Determine the (x, y) coordinate at the center of the cell enclosing the given text.  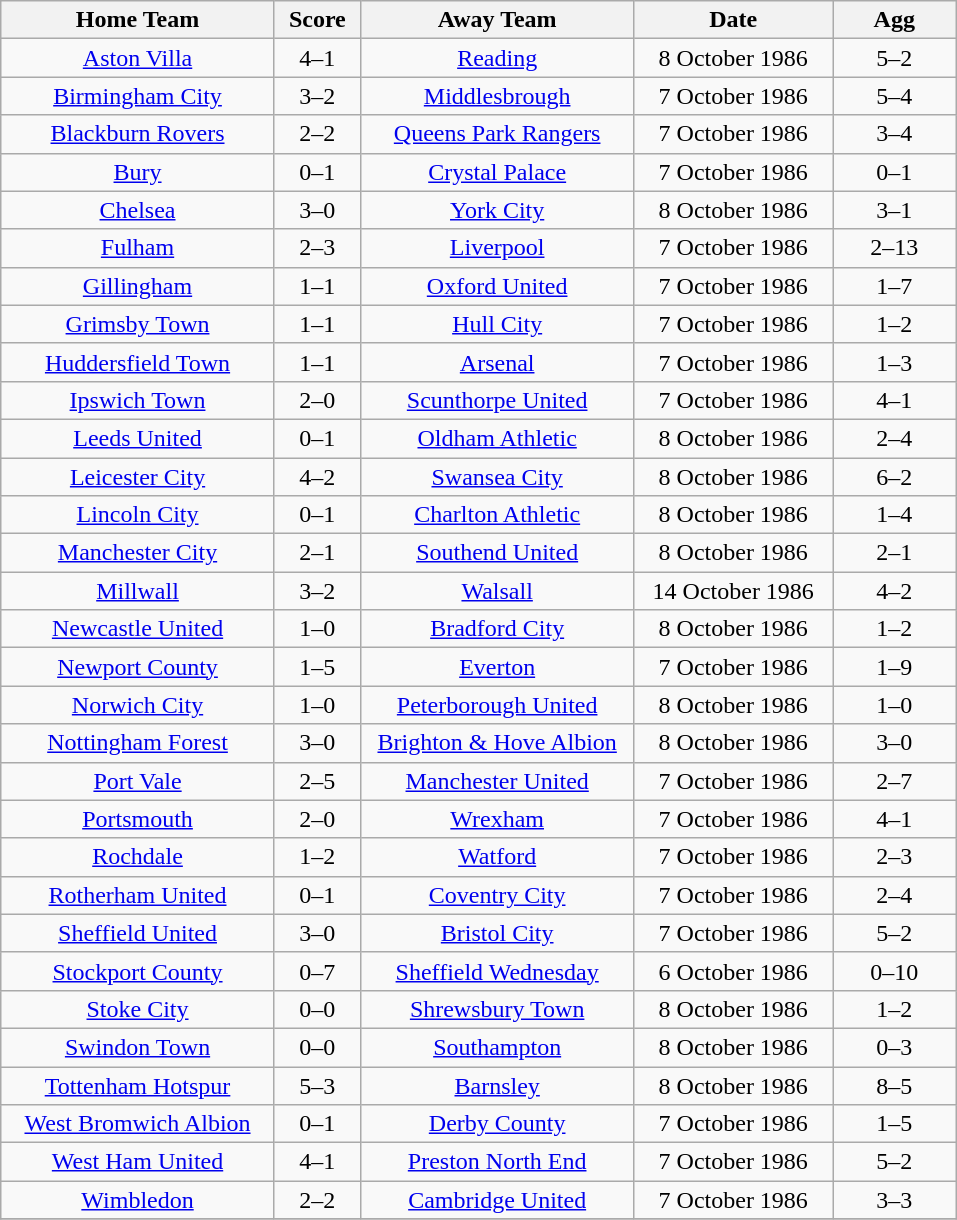
1–4 (894, 515)
Sheffield Wednesday (497, 971)
Blackburn Rovers (138, 134)
Norwich City (138, 705)
Crystal Palace (497, 172)
0–7 (317, 971)
14 October 1986 (734, 591)
Home Team (138, 20)
Stoke City (138, 1009)
Tottenham Hotspur (138, 1085)
Bristol City (497, 933)
Leicester City (138, 477)
6–2 (894, 477)
5–4 (894, 96)
Date (734, 20)
West Bromwich Albion (138, 1124)
Nottingham Forest (138, 743)
Oxford United (497, 286)
Agg (894, 20)
Swindon Town (138, 1047)
Swansea City (497, 477)
Charlton Athletic (497, 515)
Scunthorpe United (497, 400)
1–7 (894, 286)
Newcastle United (138, 629)
Liverpool (497, 248)
Everton (497, 667)
Barnsley (497, 1085)
Huddersfield Town (138, 362)
Cambridge United (497, 1200)
Port Vale (138, 781)
Peterborough United (497, 705)
Lincoln City (138, 515)
1–3 (894, 362)
2–13 (894, 248)
Millwall (138, 591)
5–3 (317, 1085)
Aston Villa (138, 58)
Sheffield United (138, 933)
Southend United (497, 553)
Chelsea (138, 210)
Grimsby Town (138, 324)
3–1 (894, 210)
Shrewsbury Town (497, 1009)
3–4 (894, 134)
Manchester City (138, 553)
Portsmouth (138, 819)
1–9 (894, 667)
Away Team (497, 20)
Preston North End (497, 1162)
Score (317, 20)
Southampton (497, 1047)
Bradford City (497, 629)
2–5 (317, 781)
Watford (497, 857)
Derby County (497, 1124)
Reading (497, 58)
Rotherham United (138, 895)
0–10 (894, 971)
Birmingham City (138, 96)
Rochdale (138, 857)
Leeds United (138, 438)
Fulham (138, 248)
Queens Park Rangers (497, 134)
Gillingham (138, 286)
Brighton & Hove Albion (497, 743)
Wrexham (497, 819)
Oldham Athletic (497, 438)
Wimbledon (138, 1200)
Bury (138, 172)
Stockport County (138, 971)
8–5 (894, 1085)
Newport County (138, 667)
3–3 (894, 1200)
York City (497, 210)
Arsenal (497, 362)
0–3 (894, 1047)
West Ham United (138, 1162)
Walsall (497, 591)
Hull City (497, 324)
Manchester United (497, 781)
Ipswich Town (138, 400)
6 October 1986 (734, 971)
Middlesbrough (497, 96)
2–7 (894, 781)
Coventry City (497, 895)
